Search for the cell housing the specified text and yield its [x, y] center coordinate. 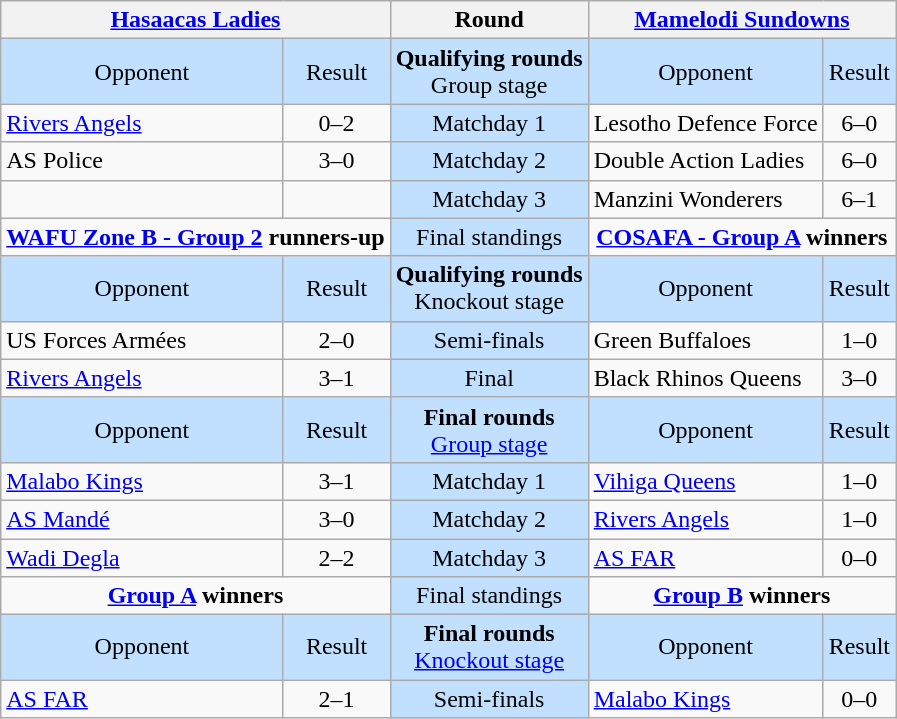
WAFU Zone B - Group 2 runners-up [196, 237]
Final roundsKnockout stage [489, 648]
Qualifying roundsKnockout stage [489, 288]
6–1 [859, 199]
AS Police [142, 161]
0–2 [336, 123]
US Forces Armées [142, 340]
2–0 [336, 340]
Final [489, 378]
Black Rhinos Queens [706, 378]
Round [489, 20]
COSAFA - Group A winners [742, 237]
AS Mandé [142, 519]
Qualifying roundsGroup stage [489, 72]
2–2 [336, 557]
Group A winners [196, 596]
Green Buffaloes [706, 340]
Manzini Wonderers [706, 199]
Wadi Degla [142, 557]
Hasaacas Ladies [196, 20]
Double Action Ladies [706, 161]
Final roundsGroup stage [489, 430]
2–1 [336, 699]
Vihiga Queens [706, 481]
Group B winners [742, 596]
Mamelodi Sundowns [742, 20]
Lesotho Defence Force [706, 123]
